Locate the cell with the specified text and output its (X, Y) center coordinate. 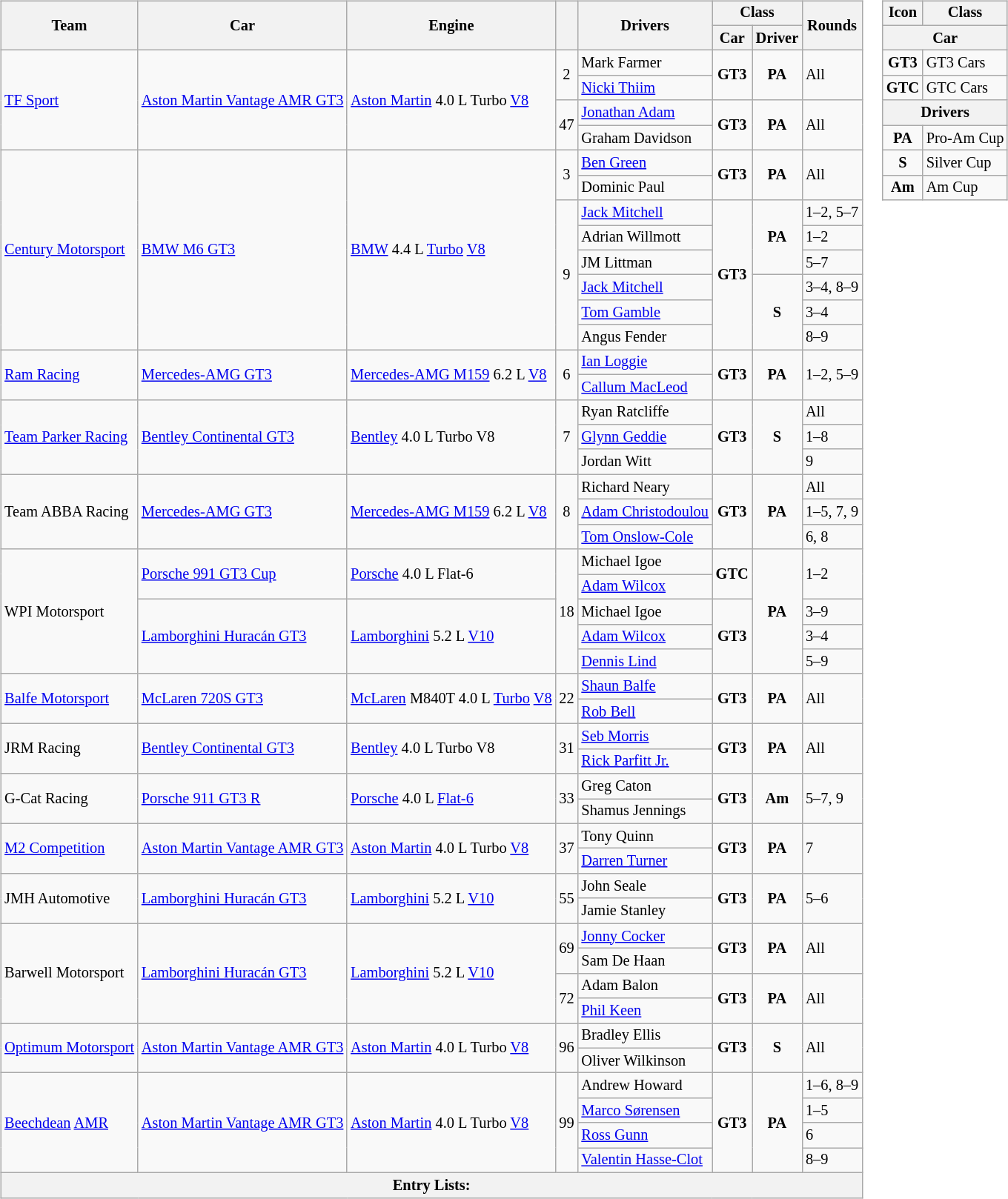
Century Motorsport (70, 250)
GT3 Cars (965, 63)
Dennis Lind (645, 662)
Jordan Witt (645, 462)
Sam De Haan (645, 961)
5–7, 9 (832, 799)
TF Sport (70, 101)
BMW 4.4 L Turbo V8 (451, 250)
22 (566, 698)
Dominic Paul (645, 187)
JMH Automotive (70, 898)
Ram Racing (70, 375)
1–8 (832, 437)
JRM Racing (70, 748)
Tom Gamble (645, 313)
Balfe Motorsport (70, 698)
Valentin Hasse-Clot (645, 1160)
Adam Balon (645, 986)
Ryan Ratcliffe (645, 412)
Rick Parfitt Jr. (645, 761)
Bradley Ellis (645, 1036)
6, 8 (832, 537)
Barwell Motorsport (70, 974)
Beechdean AMR (70, 1123)
Porsche 911 GT3 R (242, 799)
McLaren M840T 4.0 L Turbo V8 (451, 698)
1–5, 7, 9 (832, 512)
Jamie Stanley (645, 911)
96 (566, 1048)
WPI Motorsport (70, 611)
Mark Farmer (645, 63)
Rounds (832, 25)
Darren Turner (645, 861)
Adrian Willmott (645, 238)
72 (566, 997)
Optimum Motorsport (70, 1048)
Andrew Howard (645, 1086)
3 (566, 175)
3–9 (832, 611)
Ben Green (645, 163)
Richard Neary (645, 487)
5–9 (832, 662)
Jonathan Adam (645, 113)
99 (566, 1123)
Glynn Geddie (645, 437)
8 (566, 511)
69 (566, 949)
McLaren 720S GT3 (242, 698)
Ross Gunn (645, 1135)
18 (566, 611)
33 (566, 799)
Greg Caton (645, 786)
Jonny Cocker (645, 936)
BMW M6 GT3 (242, 250)
M2 Competition (70, 848)
Angus Fender (645, 337)
Engine (451, 25)
2 (566, 76)
1–2, 5–7 (832, 213)
Marco Sørensen (645, 1111)
Porsche 991 GT3 Cup (242, 574)
Silver Cup (965, 163)
Team Parker Racing (70, 437)
Shaun Balfe (645, 686)
1–2, 5–9 (832, 375)
JM Littman (645, 262)
Icon (903, 13)
Am Cup (965, 187)
John Seale (645, 886)
5–7 (832, 262)
G-Cat Racing (70, 799)
Rob Bell (645, 711)
47 (566, 124)
1–5 (832, 1111)
Callum MacLeod (645, 387)
Tony Quinn (645, 836)
5–6 (832, 898)
Entry Lists: (431, 1185)
31 (566, 748)
Nicki Thiim (645, 88)
GTC Cars (965, 88)
Phil Keen (645, 1011)
Shamus Jennings (645, 811)
Seb Morris (645, 737)
3–4, 8–9 (832, 288)
1–6, 8–9 (832, 1086)
Team ABBA Racing (70, 511)
55 (566, 898)
Oliver Wilkinson (645, 1060)
Ian Loggie (645, 362)
37 (566, 848)
Team (70, 25)
Pro-Am Cup (965, 138)
Graham Davidson (645, 138)
Driver (777, 38)
Tom Onslow-Cole (645, 537)
Adam Christodoulou (645, 512)
